Scan for the cell matching the given text and deliver its (x, y) coordinate at center. 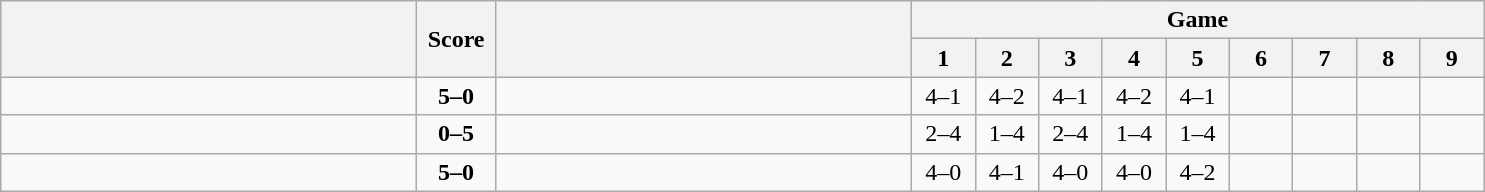
1 (943, 58)
6 (1261, 58)
9 (1452, 58)
5 (1198, 58)
8 (1388, 58)
0–5 (456, 134)
Game (1197, 20)
4 (1134, 58)
2 (1007, 58)
3 (1071, 58)
7 (1325, 58)
Score (456, 39)
